Scan for the cell matching the given text and deliver its (X, Y) coordinate at center. 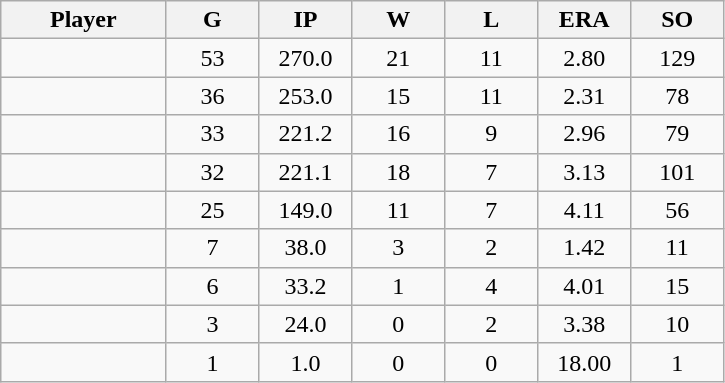
78 (678, 96)
G (212, 20)
1.0 (306, 362)
53 (212, 58)
56 (678, 210)
33.2 (306, 286)
1.42 (584, 248)
L (492, 20)
36 (212, 96)
6 (212, 286)
IP (306, 20)
221.2 (306, 134)
2.31 (584, 96)
79 (678, 134)
149.0 (306, 210)
9 (492, 134)
38.0 (306, 248)
2.96 (584, 134)
129 (678, 58)
4 (492, 286)
221.1 (306, 172)
3.13 (584, 172)
SO (678, 20)
25 (212, 210)
ERA (584, 20)
101 (678, 172)
253.0 (306, 96)
24.0 (306, 324)
18 (398, 172)
Player (84, 20)
W (398, 20)
18.00 (584, 362)
2.80 (584, 58)
3.38 (584, 324)
16 (398, 134)
4.01 (584, 286)
4.11 (584, 210)
270.0 (306, 58)
21 (398, 58)
10 (678, 324)
32 (212, 172)
33 (212, 134)
